Return the (x, y) coordinate for the center point of the cell that contains the specified text.  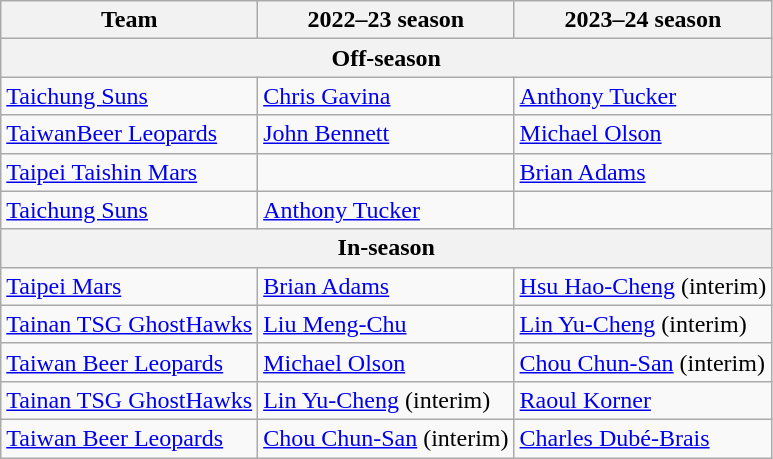
John Bennett (386, 134)
Charles Dubé-Brais (643, 438)
Team (130, 20)
Taipei Taishin Mars (130, 172)
In-season (386, 248)
Raoul Korner (643, 400)
TaiwanBeer Leopards (130, 134)
Hsu Hao-Cheng (interim) (643, 286)
2022–23 season (386, 20)
Taipei Mars (130, 286)
Chris Gavina (386, 96)
Liu Meng-Chu (386, 324)
2023–24 season (643, 20)
Off-season (386, 58)
